Detect which cell encompasses the target text, then output its (x, y) center coordinate. 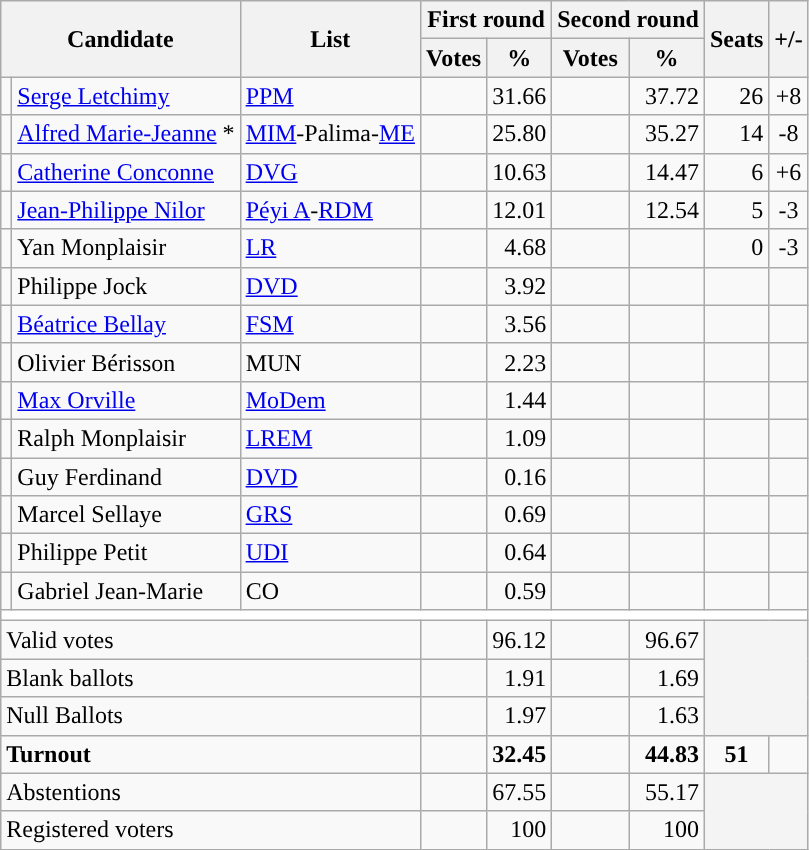
14.47 (667, 172)
1.91 (520, 678)
Registered voters (211, 830)
96.12 (520, 640)
MoDem (330, 400)
37.72 (667, 96)
MUN (330, 362)
Valid votes (211, 640)
Philippe Jock (126, 286)
Catherine Conconne (126, 172)
96.67 (667, 640)
3.56 (520, 324)
31.66 (520, 96)
Candidate (120, 39)
First round (486, 20)
List (330, 39)
1.69 (667, 678)
Marcel Sellaye (126, 515)
3.92 (520, 286)
FSM (330, 324)
35.27 (667, 134)
1.97 (520, 716)
Alfred Marie-Jeanne * (126, 134)
Guy Ferdinand (126, 477)
Abstentions (211, 792)
44.83 (667, 754)
12.54 (667, 210)
55.17 (667, 792)
GRS (330, 515)
12.01 (520, 210)
+8 (788, 96)
Second round (628, 20)
0.69 (520, 515)
LR (330, 248)
0 (736, 248)
Yan Monplaisir (126, 248)
Gabriel Jean-Marie (126, 591)
Péyi A-RDM (330, 210)
51 (736, 754)
10.63 (520, 172)
Serge Letchimy (126, 96)
1.63 (667, 716)
Turnout (211, 754)
0.59 (520, 591)
6 (736, 172)
Max Orville (126, 400)
0.64 (520, 553)
-8 (788, 134)
25.80 (520, 134)
67.55 (520, 792)
Béatrice Bellay (126, 324)
Philippe Petit (126, 553)
+/- (788, 39)
MIM-Palima-ME (330, 134)
4.68 (520, 248)
PPM (330, 96)
1.44 (520, 400)
Seats (736, 39)
Blank ballots (211, 678)
Ralph Monplaisir (126, 438)
0.16 (520, 477)
UDI (330, 553)
5 (736, 210)
CO (330, 591)
32.45 (520, 754)
LREM (330, 438)
Olivier Bérisson (126, 362)
14 (736, 134)
Jean-Philippe Nilor (126, 210)
26 (736, 96)
+6 (788, 172)
2.23 (520, 362)
Null Ballots (211, 716)
1.09 (520, 438)
DVG (330, 172)
